Return (x, y) of the center of cell containing provided text 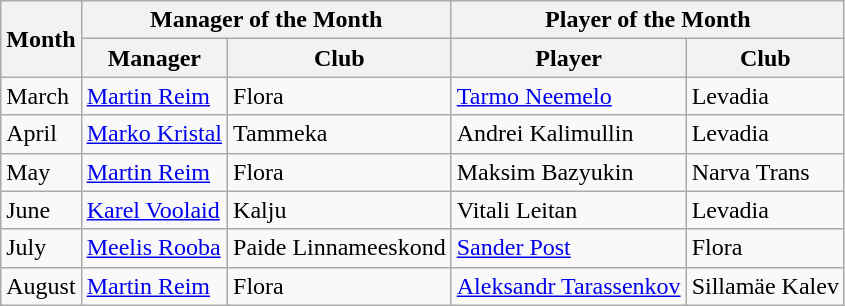
Vitali Leitan (568, 210)
Karel Voolaid (154, 210)
Marko Kristal (154, 134)
Player (568, 58)
Paide Linnameeskond (340, 248)
Maksim Bazyukin (568, 172)
Player of the Month (648, 20)
Narva Trans (765, 172)
Aleksandr Tarassenkov (568, 286)
Sander Post (568, 248)
July (41, 248)
Sillamäe Kalev (765, 286)
Manager of the Month (266, 20)
Tammeka (340, 134)
March (41, 96)
April (41, 134)
Month (41, 39)
August (41, 286)
Andrei Kalimullin (568, 134)
Kalju (340, 210)
June (41, 210)
Manager (154, 58)
Tarmo Neemelo (568, 96)
May (41, 172)
Meelis Rooba (154, 248)
